Return the [x, y] coordinate for the center point of the cell that contains the specified text.  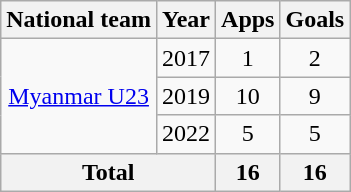
2017 [186, 58]
1 [248, 58]
2022 [186, 134]
Year [186, 20]
Apps [248, 20]
2019 [186, 96]
9 [315, 96]
Goals [315, 20]
National team [79, 20]
10 [248, 96]
2 [315, 58]
Total [108, 172]
Myanmar U23 [79, 96]
